Capture the cell that displays the provided text and extract its (x, y) central coordinate. 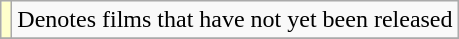
Denotes films that have not yet been released (235, 20)
